Extract the [X, Y] coordinate from the center of the cell holding the provided text.  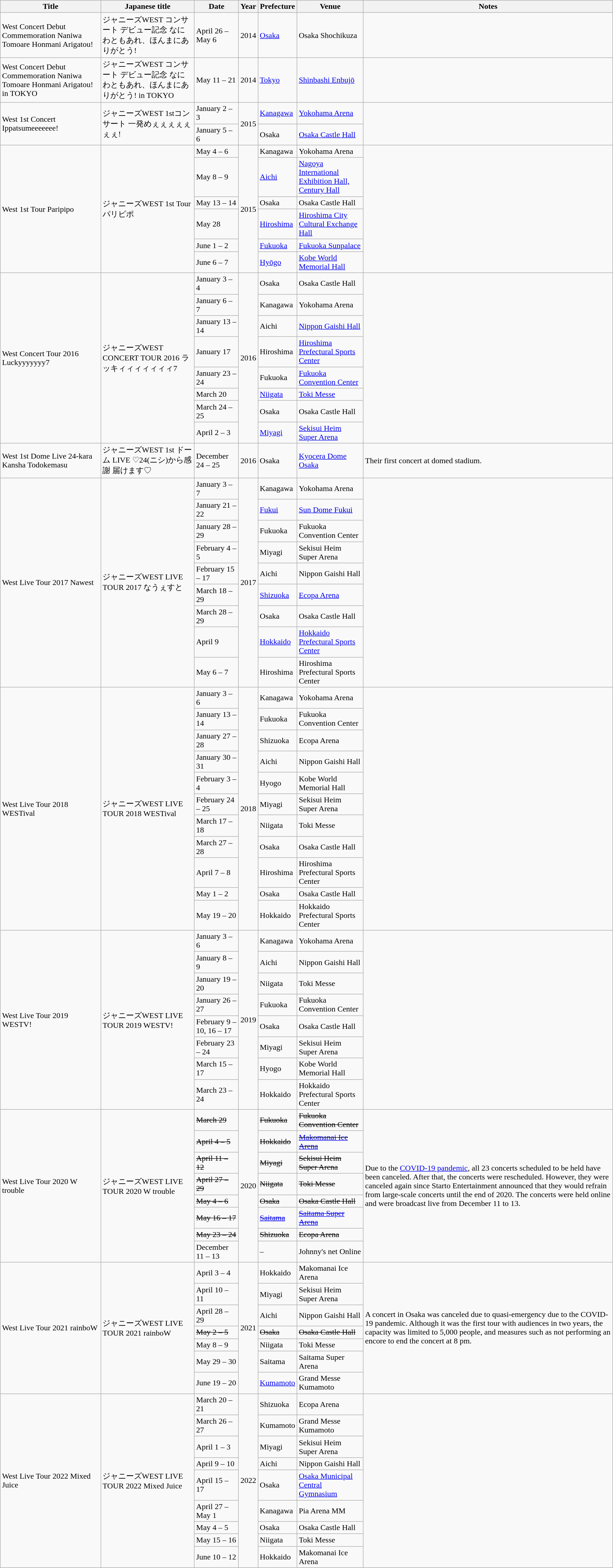
2020 [248, 1186]
April 27 – 29 [217, 1184]
ジャニーズWEST LIVE TOUR 2019 WESTV! [148, 1020]
April 7 – 8 [217, 873]
2017 [248, 583]
March 23 – 24 [217, 1094]
February 23 – 24 [217, 1048]
ジャニーズWEST LIVE TOUR 2017 なうぇすと [148, 583]
2019 [248, 1020]
Hiroshima City Cultural Exchange Hall [330, 224]
January 26 – 27 [217, 1005]
ジャニーズWEST 1stコンサート 一発めぇぇぇぇぇぇぇ! [148, 124]
January 19 – 20 [217, 983]
Notes [488, 7]
May 4 – 5 [217, 1528]
ジャニーズWEST LIVE TOUR 2021 rainboW [148, 1328]
Sun Dome Fukui [330, 510]
Nagoya International Exhibition Hall, Century Hall [330, 177]
December 11 – 13 [217, 1252]
Year [248, 7]
2022 [248, 1481]
April 3 – 4 [217, 1273]
January 21 – 22 [217, 510]
ジャニーズWEST LIVE TOUR 2018 WESTival [148, 809]
January 27 – 28 [217, 740]
Osaka Shochikuza [330, 35]
April 9 [217, 642]
March 15 – 17 [217, 1068]
January 28 – 29 [217, 531]
April 2 – 3 [217, 433]
April 9 – 10 [217, 1464]
May 16 – 17 [217, 1218]
May 1 – 2 [217, 894]
March 24 – 25 [217, 411]
Fukuoka Sunpalace [330, 245]
June 10 – 12 [217, 1557]
June 19 – 20 [217, 1383]
June 6 – 7 [217, 262]
West Live Tour 2020 W trouble [50, 1186]
West Concert Debut Commemoration Naniwa Tomoare Honmani Arigatou! in TOKYO [50, 80]
January 17 [217, 352]
ジャニーズWEST コンサート デビュー記念 なにわともあれ、ほんまにありがとう! in TOKYO [148, 80]
February 15 – 17 [217, 574]
May 15 – 16 [217, 1540]
West Concert Debut Commemoration Naniwa Tomoare Honmani Arigatou! [50, 35]
May 13 – 14 [217, 203]
April 15 – 17 [217, 1485]
Pia Arena MM [330, 1510]
Kyocera Dome Osaka [330, 461]
West Live Tour 2017 Nawest [50, 583]
May 6 – 7 [217, 672]
March 27 – 28 [217, 847]
February 24 – 25 [217, 804]
February 9 – 10, 16 – 17 [217, 1026]
2021 [248, 1328]
2018 [248, 809]
January 5 – 6 [217, 134]
West Live Tour 2021 rainboW [50, 1328]
March 28 – 29 [217, 616]
January 3 – 7 [217, 488]
December 24 – 25 [217, 461]
January 8 – 9 [217, 962]
March 20 – 21 [217, 1404]
ジャニーズWEST LIVE TOUR 2022 Mixed Juice [148, 1481]
West Live Tour 2019 WESTV! [50, 1020]
West Live Tour 2022 Mixed Juice [50, 1481]
January 30 – 31 [217, 761]
January 23 – 24 [217, 378]
Venue [330, 7]
ジャニーズWEST コンサート デビュー記念 なにわともあれ、ほんまにありがとう! [148, 35]
Their first concert at domed stadium. [488, 461]
March 26 – 27 [217, 1425]
ジャニーズWEST LIVE TOUR 2020 W trouble [148, 1186]
ジャニーズWEST CONCERT TOUR 2016 ラッキィィィィィィィ7 [148, 358]
January 2 – 3 [217, 113]
Hyōgo [278, 262]
March 29 [217, 1120]
April 27 – May 1 [217, 1510]
Shinbashi Enbujō [330, 80]
ジャニーズWEST 1st ドーム LIVE ♡24(ニシ)から感謝 届けます♡ [148, 461]
March 17 – 18 [217, 826]
February 3 – 4 [217, 783]
West 1st Dome Live 24-kara Kansha Todokemasu [50, 461]
Fukui [278, 510]
May 23 – 24 [217, 1235]
January 6 – 7 [217, 304]
Prefecture [278, 7]
Osaka Municipal Central Gymnasium [330, 1485]
West 1st Tour Paripipo [50, 209]
May 2 – 5 [217, 1332]
January 3 – 4 [217, 283]
West Concert Tour 2016 Luckyyyyyyy7 [50, 358]
May 28 [217, 224]
May 11 – 21 [217, 80]
April 1 – 3 [217, 1447]
April 11 – 12 [217, 1163]
April 4 – 5 [217, 1141]
April 10 – 11 [217, 1294]
April 26 – May 6 [217, 35]
West 1st Concert Ippatsumeeeeeee! [50, 124]
Tokyo [278, 80]
March 18 – 29 [217, 595]
June 1 – 2 [217, 245]
Date [217, 7]
May 29 – 30 [217, 1362]
West Live Tour 2018 WESTival [50, 809]
Japanese title [148, 7]
March 20 [217, 394]
February 4 – 5 [217, 553]
May 19 – 20 [217, 915]
April 28 – 29 [217, 1315]
Title [50, 7]
Johnny's net Online [330, 1252]
– [278, 1252]
ジャニーズWEST 1st Tour パリピポ [148, 209]
